Provide the [x, y] coordinate of the cell's center where the given text is located.  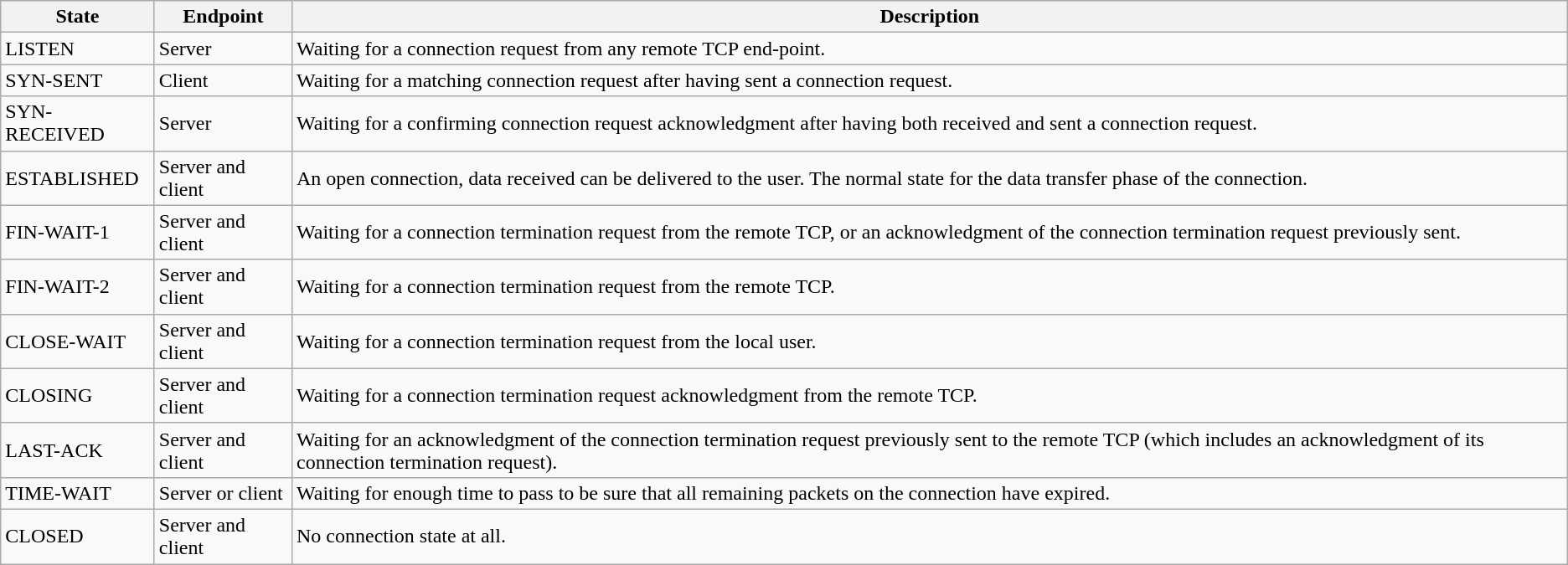
Waiting for a connection termination request acknowledgment from the remote TCP. [930, 395]
LAST-ACK [78, 450]
ESTABLISHED [78, 177]
An open connection, data received can be delivered to the user. The normal state for the data transfer phase of the connection. [930, 177]
Waiting for a confirming connection request acknowledgment after having both received and sent a connection request. [930, 124]
SYN-SENT [78, 80]
Endpoint [223, 17]
Waiting for a connection termination request from the local user. [930, 342]
Waiting for a connection termination request from the remote TCP, or an acknowledgment of the connection termination request previously sent. [930, 233]
SYN-RECEIVED [78, 124]
FIN-WAIT-1 [78, 233]
Description [930, 17]
Waiting for enough time to pass to be sure that all remaining packets on the connection have expired. [930, 493]
Server or client [223, 493]
CLOSING [78, 395]
Waiting for a connection termination request from the remote TCP. [930, 286]
CLOSE-WAIT [78, 342]
Client [223, 80]
LISTEN [78, 49]
No connection state at all. [930, 536]
State [78, 17]
CLOSED [78, 536]
Waiting for a connection request from any remote TCP end-point. [930, 49]
FIN-WAIT-2 [78, 286]
TIME-WAIT [78, 493]
Waiting for a matching connection request after having sent a connection request. [930, 80]
